Locate the cell with the specified text and output its (X, Y) center coordinate. 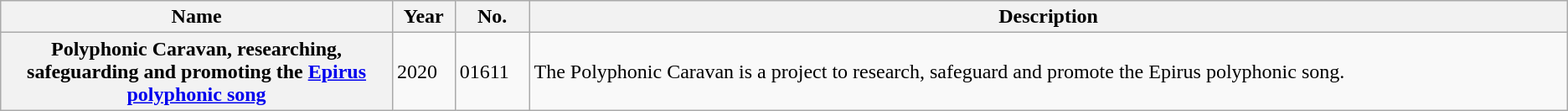
The Polyphonic Caravan is a project to research, safeguard and promote the Epirus polyphonic song. (1049, 71)
Year (424, 17)
Description (1049, 17)
2020 (424, 71)
Polyphonic Caravan, researching, safeguarding and promoting the Epirus polyphonic song (197, 71)
Name (197, 17)
No. (493, 17)
01611 (493, 71)
